From the cell containing the given text, extract its center point as (X, Y) coordinate. 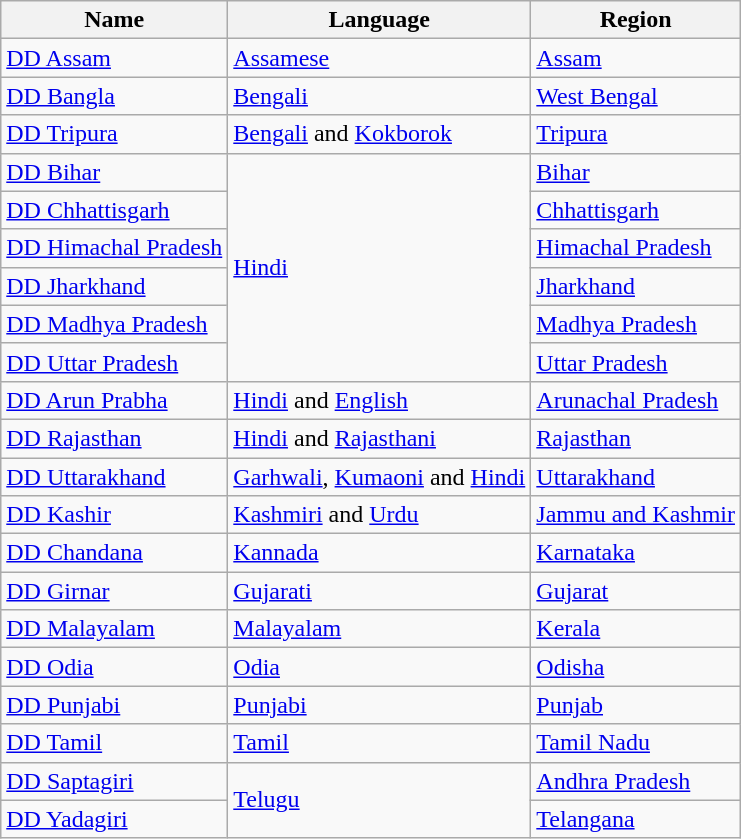
DD Bangla (114, 96)
DD Rajasthan (114, 438)
DD Chhattisgarh (114, 210)
DD Uttar Pradesh (114, 362)
Tamil Nadu (636, 743)
Tripura (636, 134)
Jammu and Kashmir (636, 515)
DD Girnar (114, 591)
Andhra Pradesh (636, 781)
DD Tamil (114, 743)
DD Saptagiri (114, 781)
Malayalam (380, 629)
DD Uttarakhand (114, 477)
DD Assam (114, 58)
DD Madhya Pradesh (114, 324)
Uttarakhand (636, 477)
Punjabi (380, 705)
Kerala (636, 629)
DD Jharkhand (114, 286)
Garhwali, Kumaoni and Hindi (380, 477)
Arunachal Pradesh (636, 400)
Gujarati (380, 591)
Name (114, 20)
Gujarat (636, 591)
Karnataka (636, 553)
Bengali (380, 96)
Bengali and Kokborok (380, 134)
Odisha (636, 667)
Madhya Pradesh (636, 324)
Hindi and Rajasthani (380, 438)
DD Odia (114, 667)
Telangana (636, 819)
DD Bihar (114, 172)
Jharkhand (636, 286)
Telugu (380, 800)
Odia (380, 667)
DD Punjabi (114, 705)
Region (636, 20)
Assam (636, 58)
DD Chandana (114, 553)
Language (380, 20)
Rajasthan (636, 438)
Hindi (380, 267)
Tamil (380, 743)
DD Kashir (114, 515)
DD Arun Prabha (114, 400)
Uttar Pradesh (636, 362)
Kashmiri and Urdu (380, 515)
DD Himachal Pradesh (114, 248)
Kannada (380, 553)
DD Malayalam (114, 629)
Chhattisgarh (636, 210)
Himachal Pradesh (636, 248)
Bihar (636, 172)
Hindi and English (380, 400)
Assamese (380, 58)
DD Tripura (114, 134)
Punjab (636, 705)
DD Yadagiri (114, 819)
West Bengal (636, 96)
